Identify which cell holds the provided text, then report its [X, Y] central coordinate. 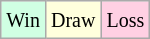
Draw [72, 20]
Loss [126, 20]
Win [24, 20]
